Extract the (x, y) coordinate from the center of the cell holding the provided text.  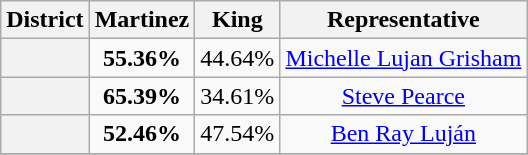
Martinez (142, 20)
44.64% (238, 58)
District (45, 20)
65.39% (142, 96)
Ben Ray Luján (404, 134)
Michelle Lujan Grisham (404, 58)
47.54% (238, 134)
52.46% (142, 134)
King (238, 20)
Steve Pearce (404, 96)
34.61% (238, 96)
55.36% (142, 58)
Representative (404, 20)
